Pinpoint the cell where the given text exists, returning its (x, y) midpoint coordinate. 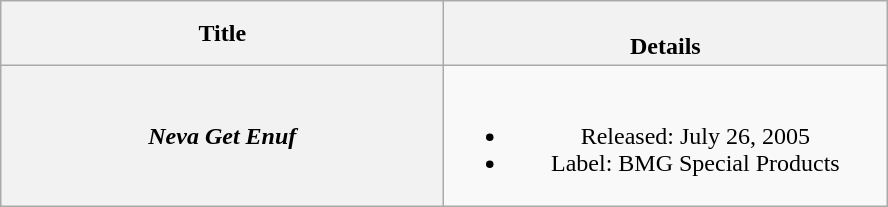
Details (666, 34)
Title (222, 34)
Neva Get Enuf (222, 136)
Released: July 26, 2005Label: BMG Special Products (666, 136)
